Extract the [x, y] coordinate from the center of the cell holding the provided text.  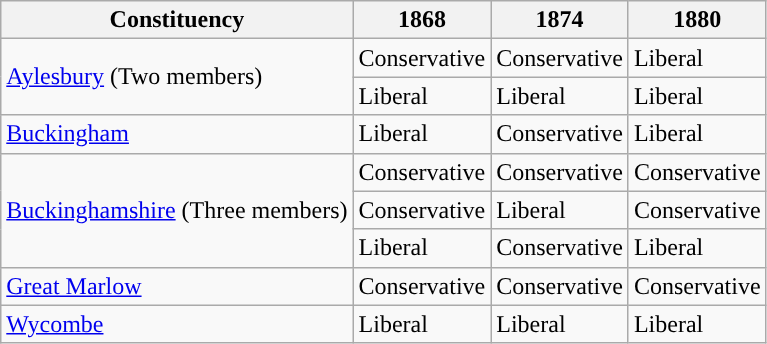
1880 [697, 20]
Buckinghamshire (Three members) [177, 210]
Buckingham [177, 134]
Aylesbury (Two members) [177, 77]
1868 [422, 20]
Wycombe [177, 324]
1874 [560, 20]
Constituency [177, 20]
Great Marlow [177, 286]
